Return [X, Y] of the center of cell containing provided text 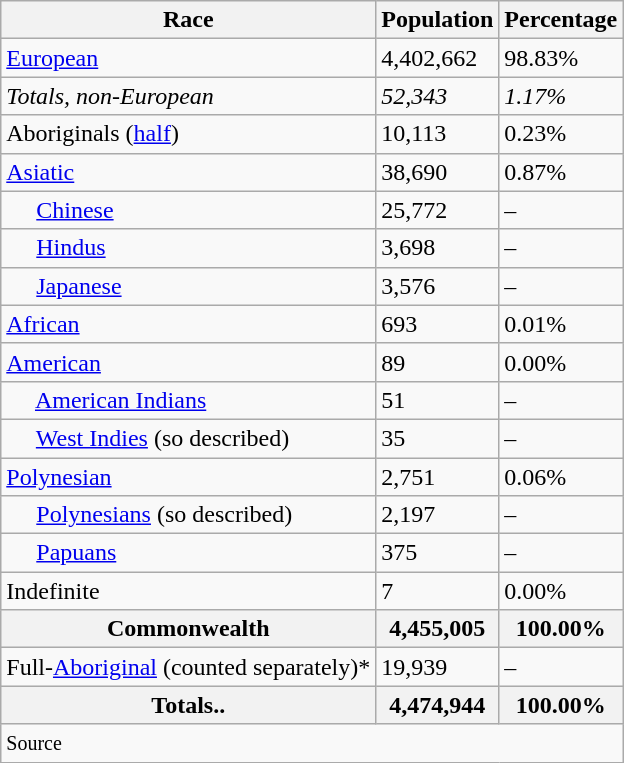
3,698 [438, 248]
Totals.. [188, 705]
Source [312, 743]
Hindus [188, 248]
52,343 [438, 96]
Percentage [561, 20]
35 [438, 438]
Population [438, 20]
0.06% [561, 477]
0.23% [561, 134]
African [188, 324]
European [188, 58]
Japanese [188, 286]
4,402,662 [438, 58]
375 [438, 553]
98.83% [561, 58]
2,197 [438, 515]
25,772 [438, 210]
Full-Aboriginal (counted separately)* [188, 667]
693 [438, 324]
American Indians [188, 400]
51 [438, 400]
Asiatic [188, 172]
3,576 [438, 286]
Indefinite [188, 591]
West Indies (so described) [188, 438]
4,455,005 [438, 629]
Polynesians (so described) [188, 515]
10,113 [438, 134]
89 [438, 362]
Polynesian [188, 477]
Race [188, 20]
4,474,944 [438, 705]
0.87% [561, 172]
Papuans [188, 553]
2,751 [438, 477]
Commonwealth [188, 629]
38,690 [438, 172]
American [188, 362]
Aboriginals (half) [188, 134]
Totals, non-European [188, 96]
Chinese [188, 210]
19,939 [438, 667]
1.17% [561, 96]
7 [438, 591]
0.01% [561, 324]
